Detect which cell encompasses the target text, then output its (X, Y) center coordinate. 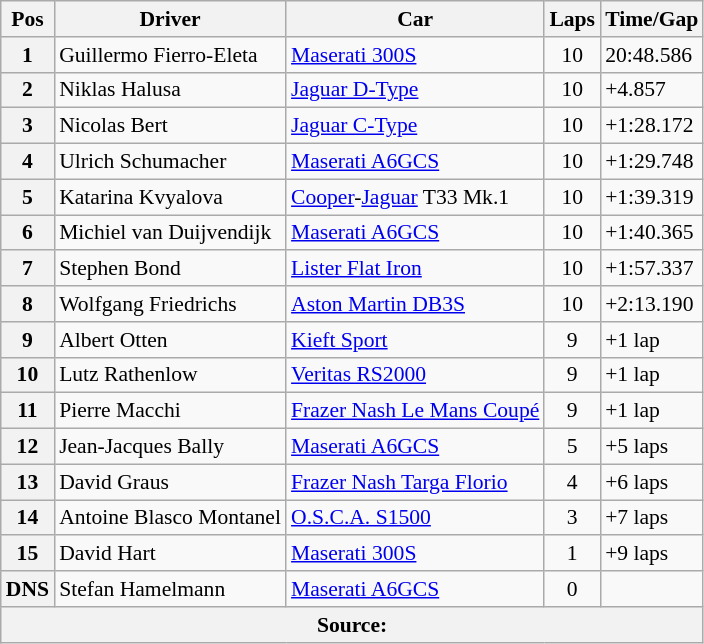
Laps (572, 19)
Niklas Halusa (170, 90)
Stephen Bond (170, 269)
Aston Martin DB3S (415, 304)
Time/Gap (652, 19)
8 (28, 304)
Pos (28, 19)
0 (572, 589)
Driver (170, 19)
+2:13.190 (652, 304)
+1:39.319 (652, 197)
David Hart (170, 554)
20:48.586 (652, 55)
Stefan Hamelmann (170, 589)
Nicolas Bert (170, 126)
12 (28, 447)
Veritas RS2000 (415, 375)
Michiel van Duijvendijk (170, 233)
+9 laps (652, 554)
David Graus (170, 482)
Frazer Nash Targa Florio (415, 482)
Ulrich Schumacher (170, 162)
6 (28, 233)
Wolfgang Friedrichs (170, 304)
+5 laps (652, 447)
O.S.C.A. S1500 (415, 518)
Jaguar D-Type (415, 90)
Katarina Kvyalova (170, 197)
+1:40.365 (652, 233)
Cooper-Jaguar T33 Mk.1 (415, 197)
+1:28.172 (652, 126)
7 (28, 269)
Lutz Rathenlow (170, 375)
Jaguar C-Type (415, 126)
+7 laps (652, 518)
Kieft Sport (415, 340)
14 (28, 518)
Albert Otten (170, 340)
+6 laps (652, 482)
+1:57.337 (652, 269)
2 (28, 90)
15 (28, 554)
Car (415, 19)
+4.857 (652, 90)
Lister Flat Iron (415, 269)
Antoine Blasco Montanel (170, 518)
Pierre Macchi (170, 411)
+1:29.748 (652, 162)
Source: (352, 625)
Jean-Jacques Bally (170, 447)
11 (28, 411)
DNS (28, 589)
Frazer Nash Le Mans Coupé (415, 411)
Guillermo Fierro-Eleta (170, 55)
13 (28, 482)
